Pinpoint the cell where the given text exists, returning its [X, Y] midpoint coordinate. 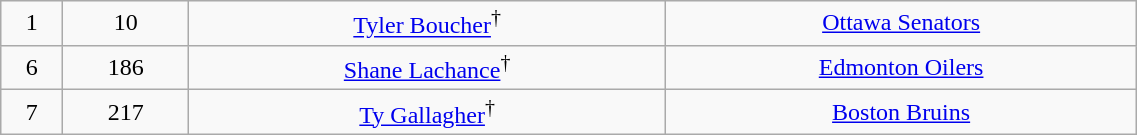
7 [32, 112]
Ty Gallagher† [428, 112]
Ottawa Senators [900, 24]
10 [126, 24]
6 [32, 68]
Edmonton Oilers [900, 68]
186 [126, 68]
217 [126, 112]
Tyler Boucher† [428, 24]
Shane Lachance† [428, 68]
1 [32, 24]
Boston Bruins [900, 112]
